Search for the cell housing the specified text and yield its (X, Y) center coordinate. 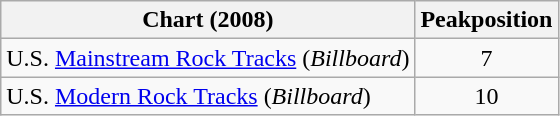
Chart (2008) (208, 20)
10 (486, 96)
7 (486, 58)
Peakposition (486, 20)
U.S. Modern Rock Tracks (Billboard) (208, 96)
U.S. Mainstream Rock Tracks (Billboard) (208, 58)
